Pinpoint the cell where the given text exists, returning its [x, y] midpoint coordinate. 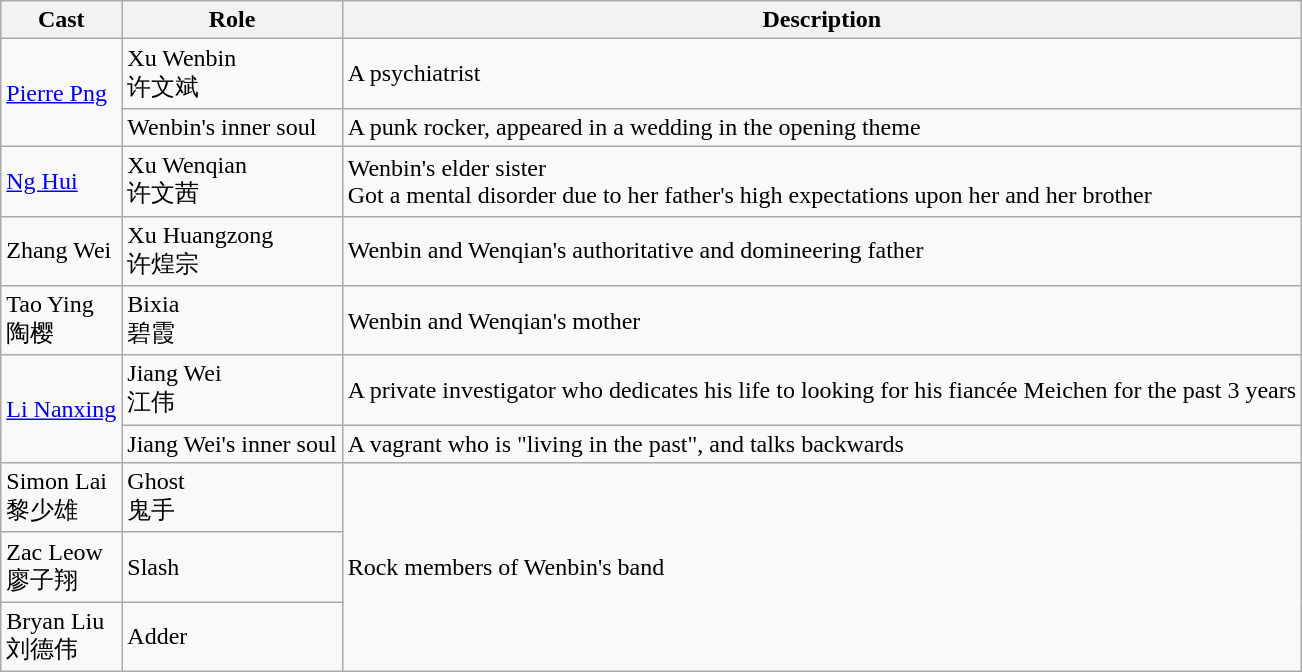
A vagrant who is "living in the past", and talks backwards [822, 444]
Ghost 鬼手 [232, 498]
Pierre Png [62, 93]
Li Nanxing [62, 409]
A psychiatrist [822, 74]
Wenbin and Wenqian's mother [822, 321]
Cast [62, 20]
Simon Lai 黎少雄 [62, 498]
Bixia 碧霞 [232, 321]
Slash [232, 567]
Jiang Wei's inner soul [232, 444]
Xu Huangzong 许煌宗 [232, 251]
Role [232, 20]
A punk rocker, appeared in a wedding in the opening theme [822, 127]
Xu Wenqian 许文茜 [232, 181]
Zhang Wei [62, 251]
Bryan Liu 刘德伟 [62, 637]
Wenbin's inner soul [232, 127]
A private investigator who dedicates his life to looking for his fiancée Meichen for the past 3 years [822, 390]
Wenbin and Wenqian's authoritative and domineering father [822, 251]
Wenbin's elder sister Got a mental disorder due to her father's high expectations upon her and her brother [822, 181]
Tao Ying 陶樱 [62, 321]
Xu Wenbin 许文斌 [232, 74]
Rock members of Wenbin's band [822, 568]
Ng Hui [62, 181]
Zac Leow 廖子翔 [62, 567]
Description [822, 20]
Adder [232, 637]
Jiang Wei 江伟 [232, 390]
